Return [x, y] of the center of cell containing provided text 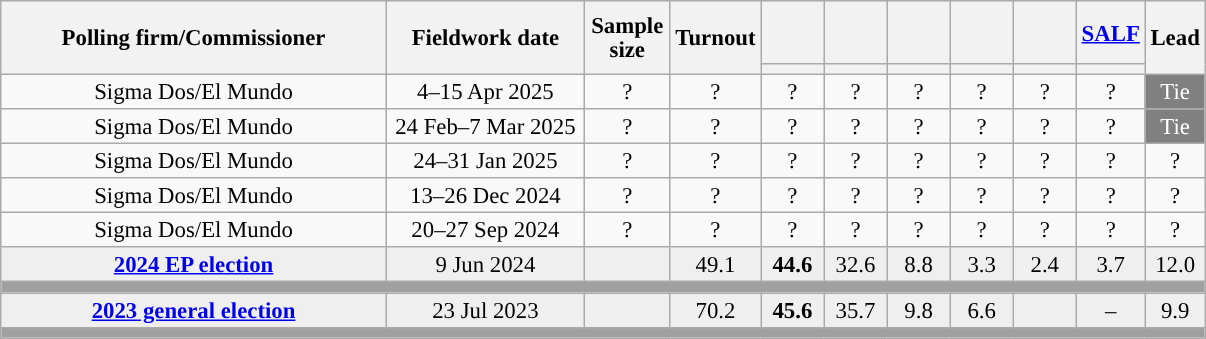
45.6 [792, 310]
– [1110, 310]
44.6 [792, 266]
2023 general election [194, 310]
Turnout [716, 38]
Fieldwork date [485, 38]
70.2 [716, 310]
13–26 Dec 2024 [485, 196]
Sample size [627, 38]
2024 EP election [194, 266]
49.1 [716, 266]
12.0 [1175, 266]
32.6 [856, 266]
Polling firm/Commissioner [194, 38]
6.6 [982, 310]
2.4 [1044, 266]
20–27 Sep 2024 [485, 230]
35.7 [856, 310]
4–15 Apr 2025 [485, 92]
24 Feb–7 Mar 2025 [485, 126]
SALF [1110, 32]
23 Jul 2023 [485, 310]
Lead [1175, 38]
8.8 [918, 266]
9.8 [918, 310]
3.7 [1110, 266]
24–31 Jan 2025 [485, 162]
9 Jun 2024 [485, 266]
9.9 [1175, 310]
3.3 [982, 266]
